Output the [x, y] coordinate of the center of the cell containing the given text.  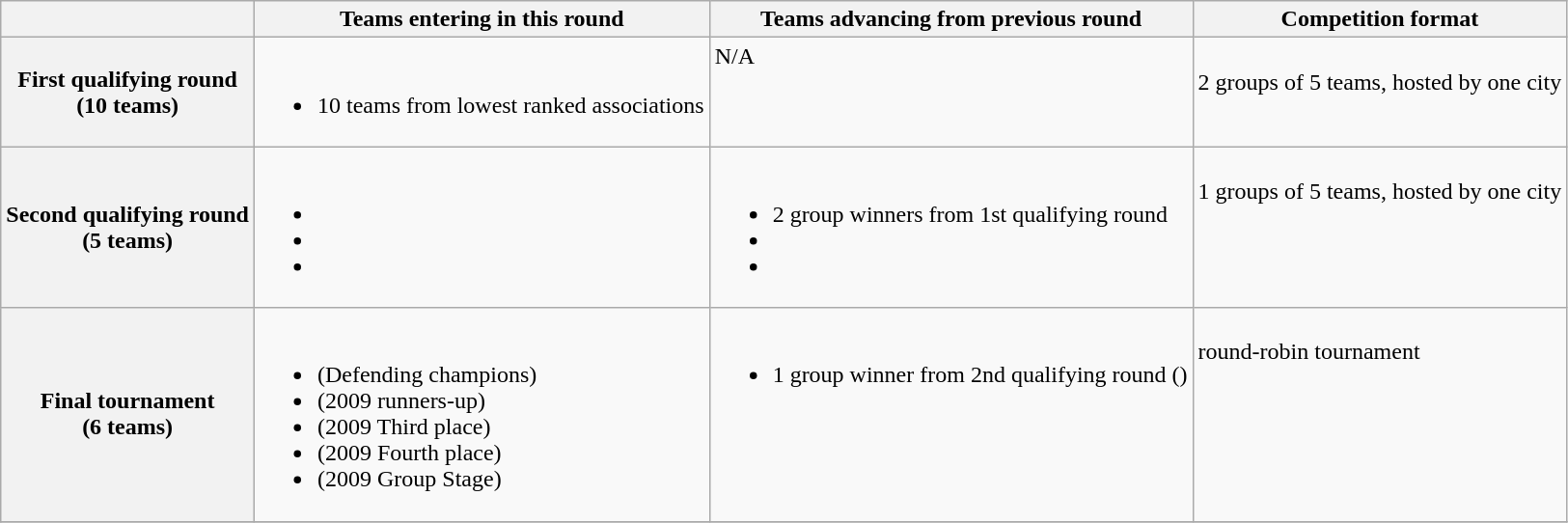
2 groups of 5 teams, hosted by one city [1380, 93]
10 teams from lowest ranked associations [481, 93]
2 group winners from 1st qualifying round [951, 228]
Second qualifying round (5 teams) [127, 228]
1 group winner from 2nd qualifying round () [951, 415]
round-robin tournament [1380, 415]
Teams entering in this round [481, 19]
Final tournament (6 teams) [127, 415]
N/A [951, 93]
Teams advancing from previous round [951, 19]
(Defending champions) (2009 runners-up) (2009 Third place) (2009 Fourth place) (2009 Group Stage) [481, 415]
Competition format [1380, 19]
1 groups of 5 teams, hosted by one city [1380, 228]
First qualifying round (10 teams) [127, 93]
